Locate the cell with the specified text and output its [X, Y] center coordinate. 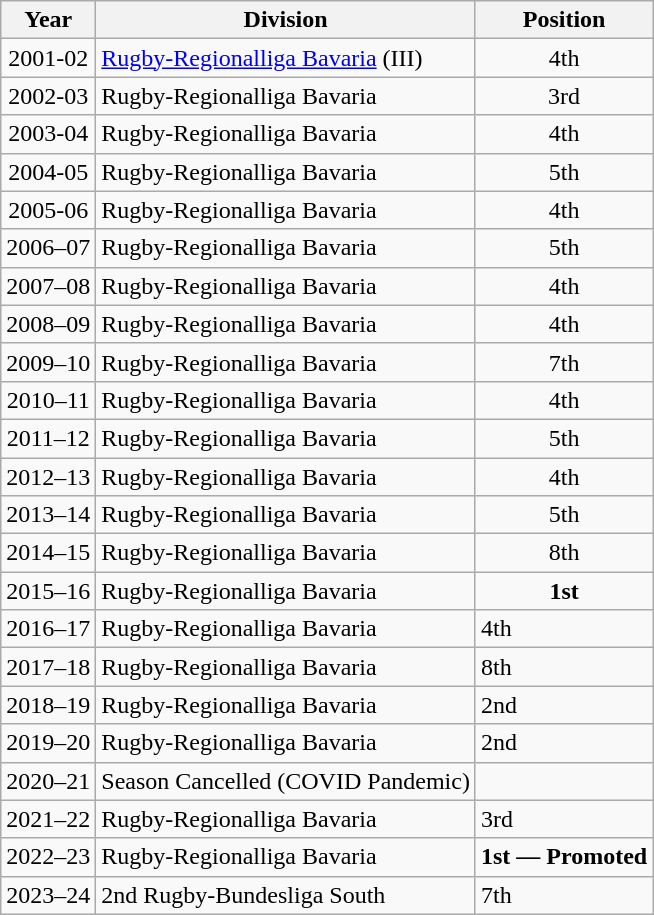
Season Cancelled (COVID Pandemic) [286, 781]
2015–16 [48, 591]
2019–20 [48, 743]
Year [48, 20]
2nd Rugby-Bundesliga South [286, 895]
2006–07 [48, 248]
2023–24 [48, 895]
2001-02 [48, 58]
Rugby-Regionalliga Bavaria (III) [286, 58]
2016–17 [48, 629]
Position [564, 20]
2004-05 [48, 172]
2017–18 [48, 667]
2013–14 [48, 515]
2018–19 [48, 705]
2021–22 [48, 819]
2012–13 [48, 477]
2003-04 [48, 134]
2010–11 [48, 400]
Division [286, 20]
2002-03 [48, 96]
2014–15 [48, 553]
2007–08 [48, 286]
1st — Promoted [564, 857]
2009–10 [48, 362]
2005-06 [48, 210]
2020–21 [48, 781]
2008–09 [48, 324]
2011–12 [48, 438]
2022–23 [48, 857]
1st [564, 591]
